Search for the cell housing the specified text and yield its (X, Y) center coordinate. 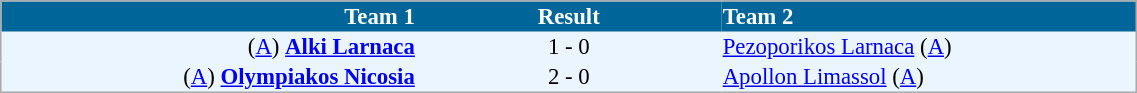
Pezoporikos Larnaca (A) (929, 47)
Result (568, 16)
(A) Alki Larnaca (209, 47)
1 - 0 (568, 47)
(A) Olympiakos Nicosia (209, 77)
2 - 0 (568, 77)
Team 1 (209, 16)
Team 2 (929, 16)
Apollon Limassol (A) (929, 77)
